Output the (X, Y) coordinate of the center of the cell containing the given text.  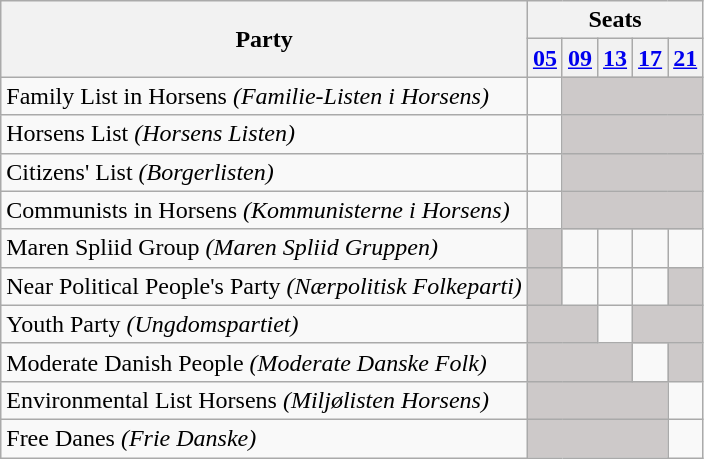
Maren Spliid Group (Maren Spliid Gruppen) (264, 248)
21 (686, 58)
Moderate Danish People (Moderate Danske Folk) (264, 362)
Youth Party (Ungdomspartiet) (264, 324)
Free Danes (Frie Danske) (264, 438)
13 (616, 58)
Near Political People's Party (Nærpolitisk Folkeparti) (264, 286)
Citizens' List (Borgerlisten) (264, 172)
Communists in Horsens (Kommunisterne i Horsens) (264, 210)
17 (650, 58)
Seats (614, 20)
Party (264, 39)
09 (580, 58)
05 (544, 58)
Family List in Horsens (Familie-Listen i Horsens) (264, 96)
Horsens List (Horsens Listen) (264, 134)
Environmental List Horsens (Miljølisten Horsens) (264, 400)
